Provide the [x, y] coordinate of the cell's center where the given text is located.  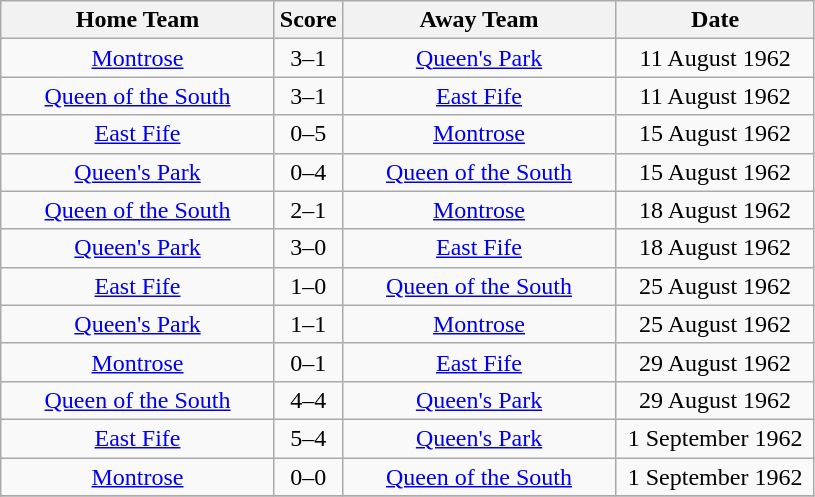
Date [716, 20]
Score [308, 20]
0–5 [308, 134]
0–1 [308, 362]
Home Team [138, 20]
1–0 [308, 286]
0–0 [308, 477]
4–4 [308, 400]
Away Team [479, 20]
0–4 [308, 172]
3–0 [308, 248]
1–1 [308, 324]
2–1 [308, 210]
5–4 [308, 438]
